Search for the cell housing the specified text and yield its (X, Y) center coordinate. 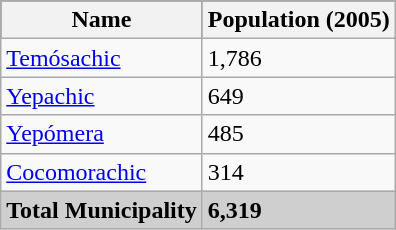
Population (2005) (298, 20)
Yepómera (102, 134)
1,786 (298, 58)
6,319 (298, 210)
649 (298, 96)
Yepachic (102, 96)
Total Municipality (102, 210)
Name (102, 20)
Temósachic (102, 58)
Cocomorachic (102, 172)
314 (298, 172)
485 (298, 134)
